Determine the (x, y) coordinate at the center of the cell enclosing the given text.  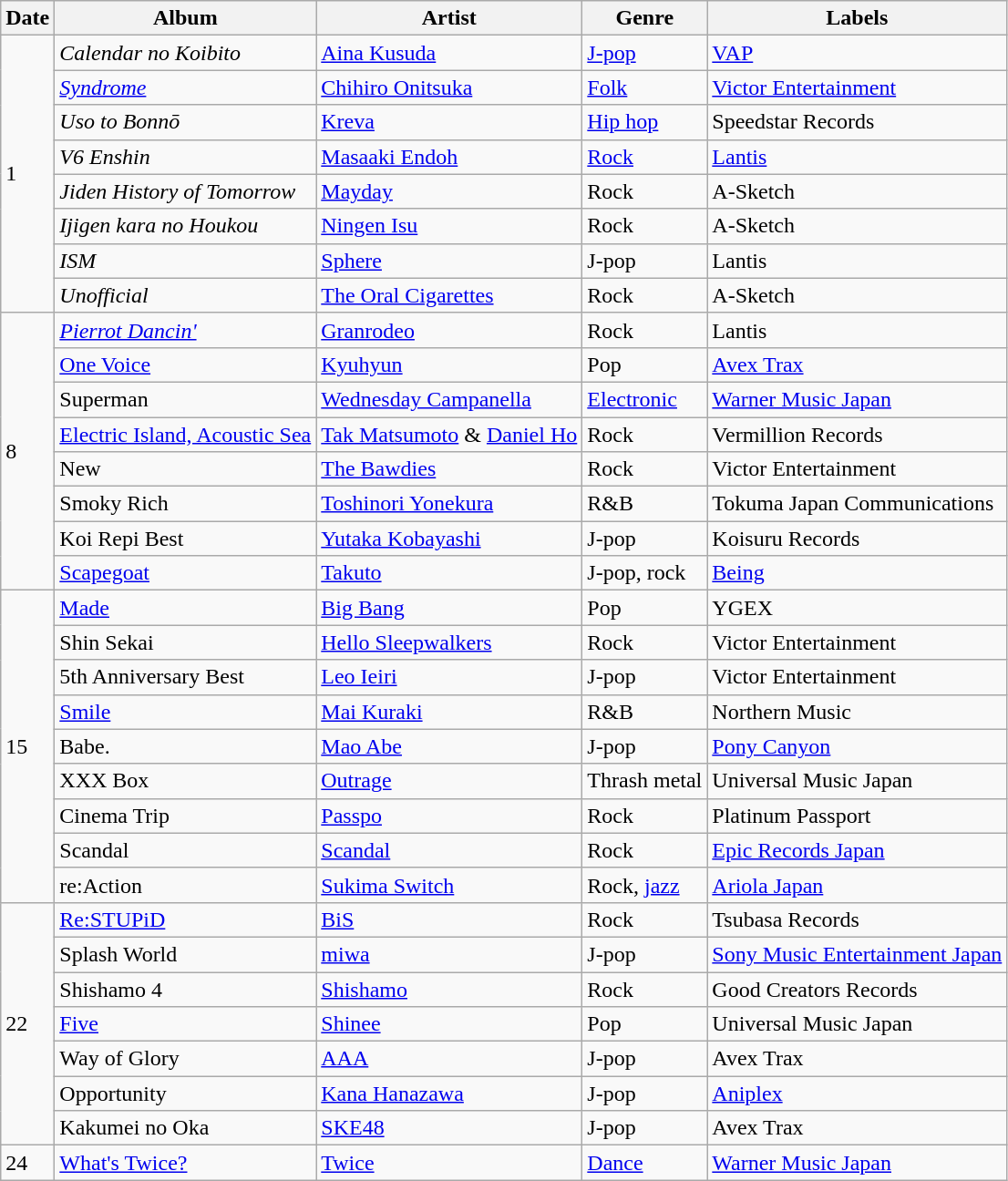
Shinee (449, 1024)
Mayday (449, 191)
Artist (449, 18)
The Oral Cigarettes (449, 295)
Date (27, 18)
1 (27, 174)
The Bawdies (449, 469)
Sphere (449, 261)
Jiden History of Tomorrow (186, 191)
Kyuhyun (449, 365)
Passpo (449, 816)
ISM (186, 261)
Labels (857, 18)
Sukima Switch (449, 885)
SKE48 (449, 1128)
Toshinori Yonekura (449, 504)
Good Creators Records (857, 989)
Unofficial (186, 295)
Hip hop (645, 122)
Opportunity (186, 1094)
Kreva (449, 122)
Shishamo (449, 989)
Big Bang (449, 608)
AAA (449, 1059)
Northern Music (857, 712)
VAP (857, 53)
Tokuma Japan Communications (857, 504)
Takuto (449, 573)
Thrash metal (645, 781)
Yutaka Kobayashi (449, 539)
Ningen Isu (449, 226)
Smoky Rich (186, 504)
One Voice (186, 365)
re:Action (186, 885)
Tsubasa Records (857, 919)
Epic Records Japan (857, 850)
Masaaki Endoh (449, 157)
Shin Sekai (186, 642)
Hello Sleepwalkers (449, 642)
Five (186, 1024)
Splash World (186, 954)
Way of Glory (186, 1059)
Dance (645, 1163)
Re:STUPiD (186, 919)
Being (857, 573)
Vermillion Records (857, 435)
Rock, jazz (645, 885)
Mao Abe (449, 746)
miwa (449, 954)
Platinum Passport (857, 816)
Folk (645, 87)
Twice (449, 1163)
Genre (645, 18)
Ariola Japan (857, 885)
Album (186, 18)
5th Anniversary Best (186, 677)
Superman (186, 399)
J-pop, rock (645, 573)
22 (27, 1023)
Syndrome (186, 87)
Mai Kuraki (449, 712)
Electronic (645, 399)
Leo Ieiri (449, 677)
Aniplex (857, 1094)
Shishamo 4 (186, 989)
15 (27, 747)
Aina Kusuda (449, 53)
Speedstar Records (857, 122)
Smile (186, 712)
Scapegoat (186, 573)
Uso to Bonnō (186, 122)
Wednesday Campanella (449, 399)
Outrage (449, 781)
24 (27, 1163)
V6 Enshin (186, 157)
Pierrot Dancin' (186, 330)
What's Twice? (186, 1163)
Granrodeo (449, 330)
Koisuru Records (857, 539)
Chihiro Onitsuka (449, 87)
Babe. (186, 746)
New (186, 469)
Koi Repi Best (186, 539)
Ijigen kara no Houkou (186, 226)
Cinema Trip (186, 816)
8 (27, 451)
Calendar no Koibito (186, 53)
Kakumei no Oka (186, 1128)
Tak Matsumoto & Daniel Ho (449, 435)
Pony Canyon (857, 746)
Sony Music Entertainment Japan (857, 954)
BiS (449, 919)
XXX Box (186, 781)
Made (186, 608)
Electric Island, Acoustic Sea (186, 435)
YGEX (857, 608)
Kana Hanazawa (449, 1094)
